Detect which cell encompasses the target text, then output its [X, Y] center coordinate. 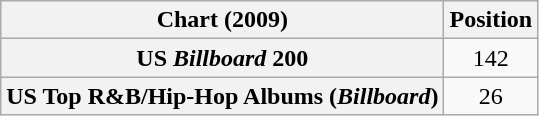
US Billboard 200 [222, 58]
142 [491, 58]
26 [491, 96]
US Top R&B/Hip-Hop Albums (Billboard) [222, 96]
Chart (2009) [222, 20]
Position [491, 20]
